Return the (x, y) coordinate for the center point of the cell that contains the specified text.  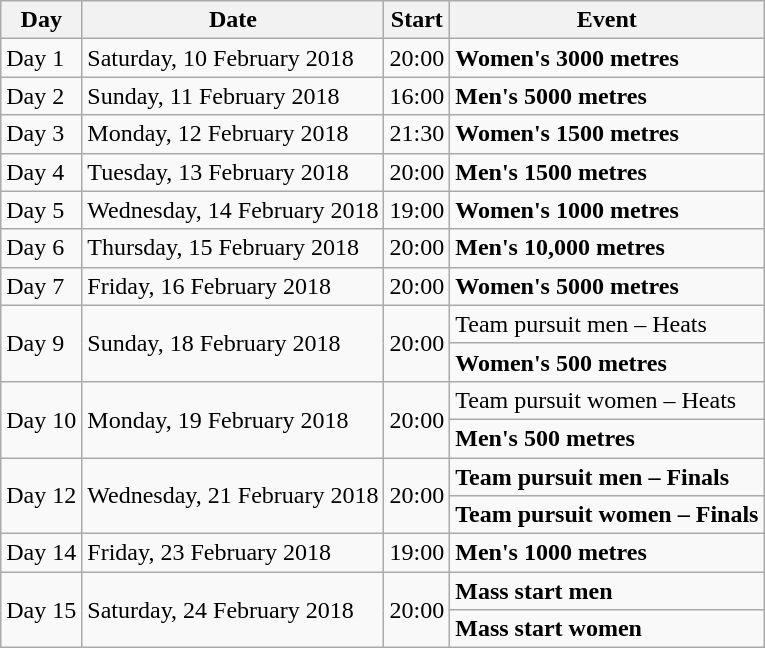
Mass start men (607, 591)
Day 6 (42, 248)
Start (417, 20)
Monday, 12 February 2018 (233, 134)
Team pursuit men – Finals (607, 477)
Day 10 (42, 419)
Men's 500 metres (607, 438)
Day (42, 20)
Saturday, 24 February 2018 (233, 610)
Team pursuit women – Finals (607, 515)
Date (233, 20)
Day 7 (42, 286)
Day 4 (42, 172)
Women's 1000 metres (607, 210)
Mass start women (607, 629)
Day 9 (42, 343)
Women's 1500 metres (607, 134)
Men's 1500 metres (607, 172)
21:30 (417, 134)
Sunday, 11 February 2018 (233, 96)
Men's 1000 metres (607, 553)
Men's 10,000 metres (607, 248)
Thursday, 15 February 2018 (233, 248)
Wednesday, 14 February 2018 (233, 210)
Tuesday, 13 February 2018 (233, 172)
Wednesday, 21 February 2018 (233, 496)
Friday, 23 February 2018 (233, 553)
Friday, 16 February 2018 (233, 286)
Day 12 (42, 496)
Day 3 (42, 134)
Team pursuit women – Heats (607, 400)
Sunday, 18 February 2018 (233, 343)
Day 2 (42, 96)
Day 1 (42, 58)
Day 5 (42, 210)
Day 14 (42, 553)
Women's 500 metres (607, 362)
Day 15 (42, 610)
Women's 3000 metres (607, 58)
16:00 (417, 96)
Men's 5000 metres (607, 96)
Saturday, 10 February 2018 (233, 58)
Monday, 19 February 2018 (233, 419)
Team pursuit men – Heats (607, 324)
Event (607, 20)
Women's 5000 metres (607, 286)
